Scan for the cell matching the given text and deliver its (x, y) coordinate at center. 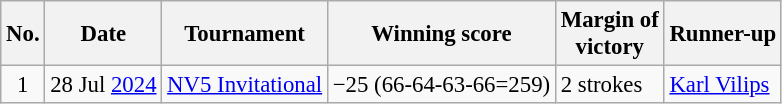
28 Jul 2024 (104, 85)
No. (23, 34)
Margin ofvictory (610, 34)
2 strokes (610, 85)
1 (23, 85)
Winning score (441, 34)
−25 (66-64-63-66=259) (441, 85)
Tournament (245, 34)
NV5 Invitational (245, 85)
Karl Vilips (722, 85)
Date (104, 34)
Runner-up (722, 34)
